Return (x, y) of the center of cell containing provided text 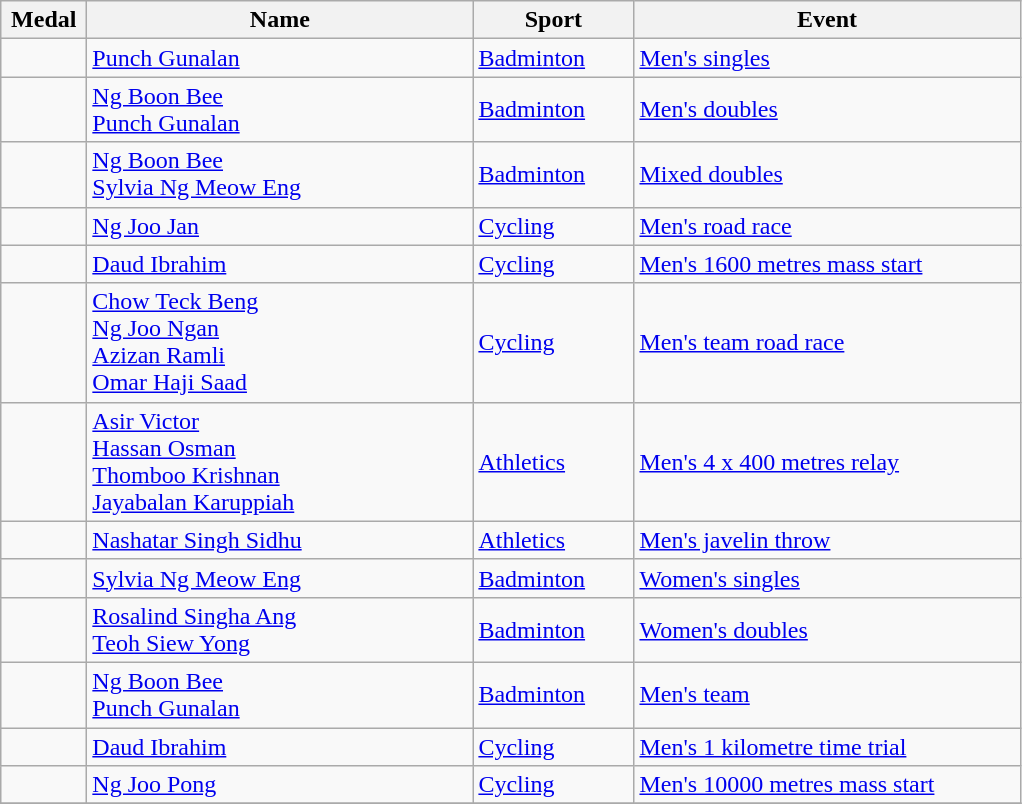
Ng Joo Pong (280, 785)
Medal (44, 20)
Men's 1 kilometre time trial (827, 747)
Men's 1600 metres mass start (827, 264)
Men's team (827, 694)
Men's javelin throw (827, 540)
Sport (554, 20)
Name (280, 20)
Ng Boon BeeSylvia Ng Meow Eng (280, 174)
Ng Joo Jan (280, 226)
Event (827, 20)
Asir VictorHassan OsmanThomboo KrishnanJayabalan Karuppiah (280, 462)
Men's team road race (827, 342)
Women's singles (827, 578)
Punch Gunalan (280, 58)
Men's 4 x 400 metres relay (827, 462)
Sylvia Ng Meow Eng (280, 578)
Men's 10000 metres mass start (827, 785)
Men's doubles (827, 110)
Mixed doubles (827, 174)
Nashatar Singh Sidhu (280, 540)
Women's doubles (827, 630)
Men's road race (827, 226)
Men's singles (827, 58)
Chow Teck BengNg Joo NganAzizan RamliOmar Haji Saad (280, 342)
Rosalind Singha AngTeoh Siew Yong (280, 630)
